Search for the cell housing the specified text and yield its [x, y] center coordinate. 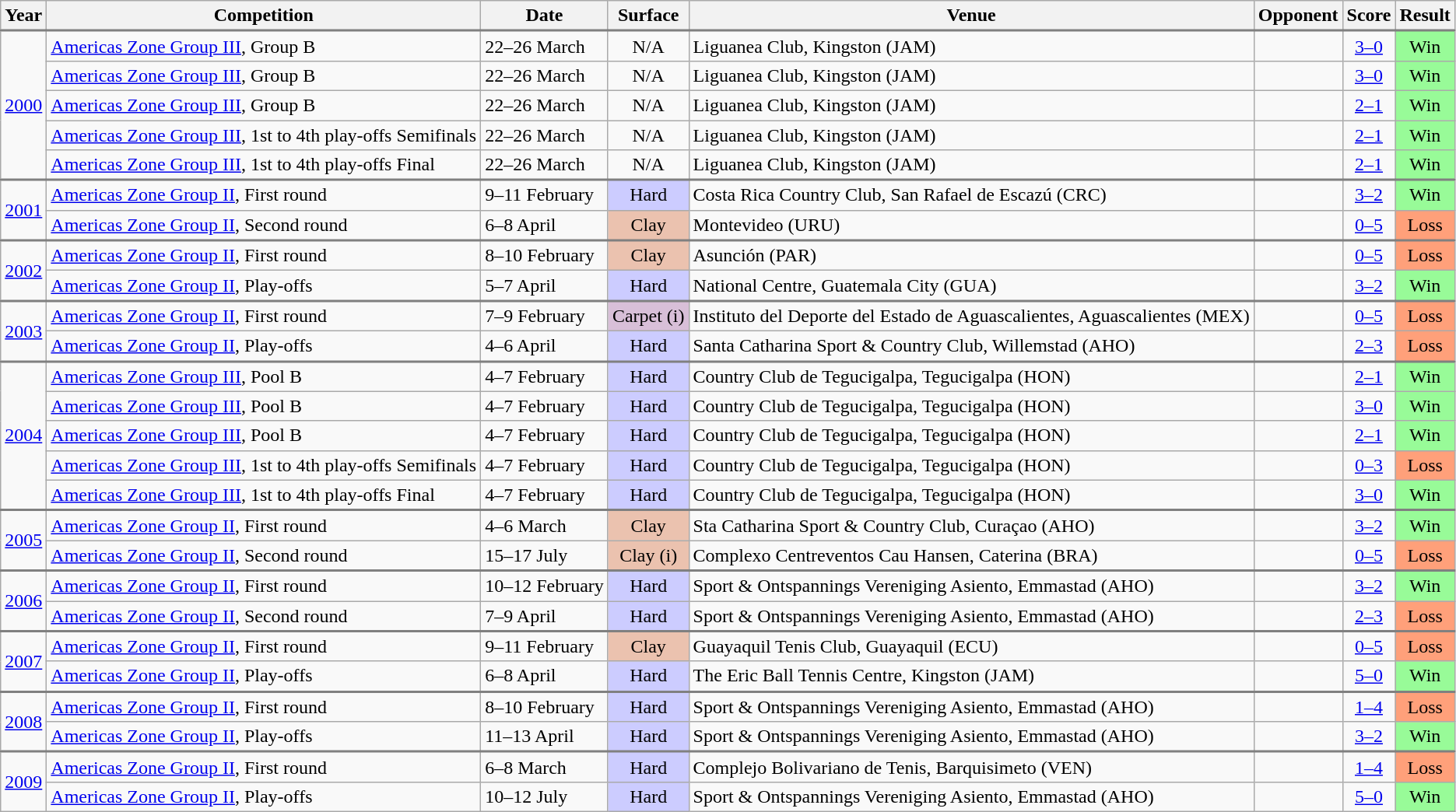
Complejo Bolivariano de Tenis, Barquisimeto (VEN) [971, 767]
Score [1369, 16]
Instituto del Deporte del Estado de Aguascalientes, Aguascalientes (MEX) [971, 316]
0–3 [1369, 465]
4–6 March [545, 526]
Carpet (i) [648, 316]
Result [1425, 16]
Santa Catharina Sport & Country Club, Willemstad (AHO) [971, 345]
2001 [23, 210]
5–7 April [545, 286]
2007 [23, 661]
2005 [23, 541]
Opponent [1298, 16]
Competition [264, 16]
2000 [23, 106]
15–17 July [545, 555]
2006 [23, 601]
The Eric Ball Tennis Centre, Kingston (JAM) [971, 677]
Guayaquil Tenis Club, Guayaquil (ECU) [971, 646]
4–6 April [545, 345]
Montevideo (URU) [971, 226]
7–9 April [545, 616]
2004 [23, 436]
2003 [23, 331]
Surface [648, 16]
Year [23, 16]
National Centre, Guatemala City (GUA) [971, 286]
Venue [971, 16]
Date [545, 16]
Asunción (PAR) [971, 255]
6–8 March [545, 767]
7–9 February [545, 316]
Complexo Centreventos Cau Hansen, Caterina (BRA) [971, 555]
10–12 February [545, 586]
Sta Catharina Sport & Country Club, Curaçao (AHO) [971, 526]
10–12 July [545, 796]
2009 [23, 782]
Costa Rica Country Club, San Rafael de Escazú (CRC) [971, 194]
11–13 April [545, 737]
2002 [23, 271]
2008 [23, 722]
Clay (i) [648, 555]
